Return the (x, y) coordinate for the center point of the cell that contains the specified text.  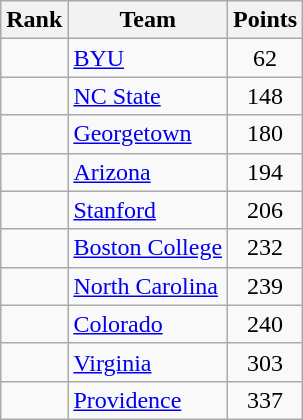
148 (266, 96)
Arizona (148, 172)
303 (266, 362)
337 (266, 400)
180 (266, 134)
240 (266, 324)
Georgetown (148, 134)
Points (266, 20)
62 (266, 58)
Team (148, 20)
Colorado (148, 324)
239 (266, 286)
194 (266, 172)
232 (266, 248)
North Carolina (148, 286)
Providence (148, 400)
206 (266, 210)
Stanford (148, 210)
Boston College (148, 248)
Rank (34, 20)
Virginia (148, 362)
NC State (148, 96)
BYU (148, 58)
